Extract the (X, Y) coordinate from the center of the cell holding the provided text.  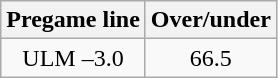
ULM –3.0 (74, 58)
66.5 (210, 58)
Pregame line (74, 20)
Over/under (210, 20)
